Find where the given text appears and provide that cell's center as (x, y) coordinate. 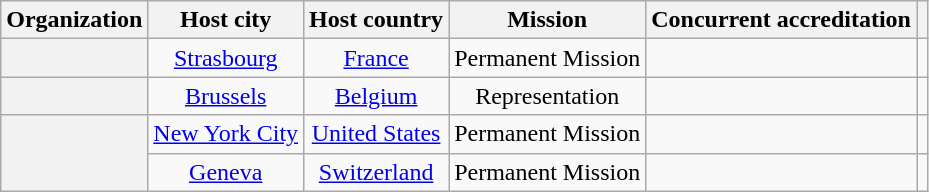
New York City (226, 134)
Strasbourg (226, 58)
Concurrent accreditation (782, 20)
Belgium (376, 96)
Geneva (226, 172)
France (376, 58)
Host city (226, 20)
Switzerland (376, 172)
Mission (548, 20)
United States (376, 134)
Organization (74, 20)
Brussels (226, 96)
Host country (376, 20)
Representation (548, 96)
